From the cell containing the given text, extract its center point as [X, Y] coordinate. 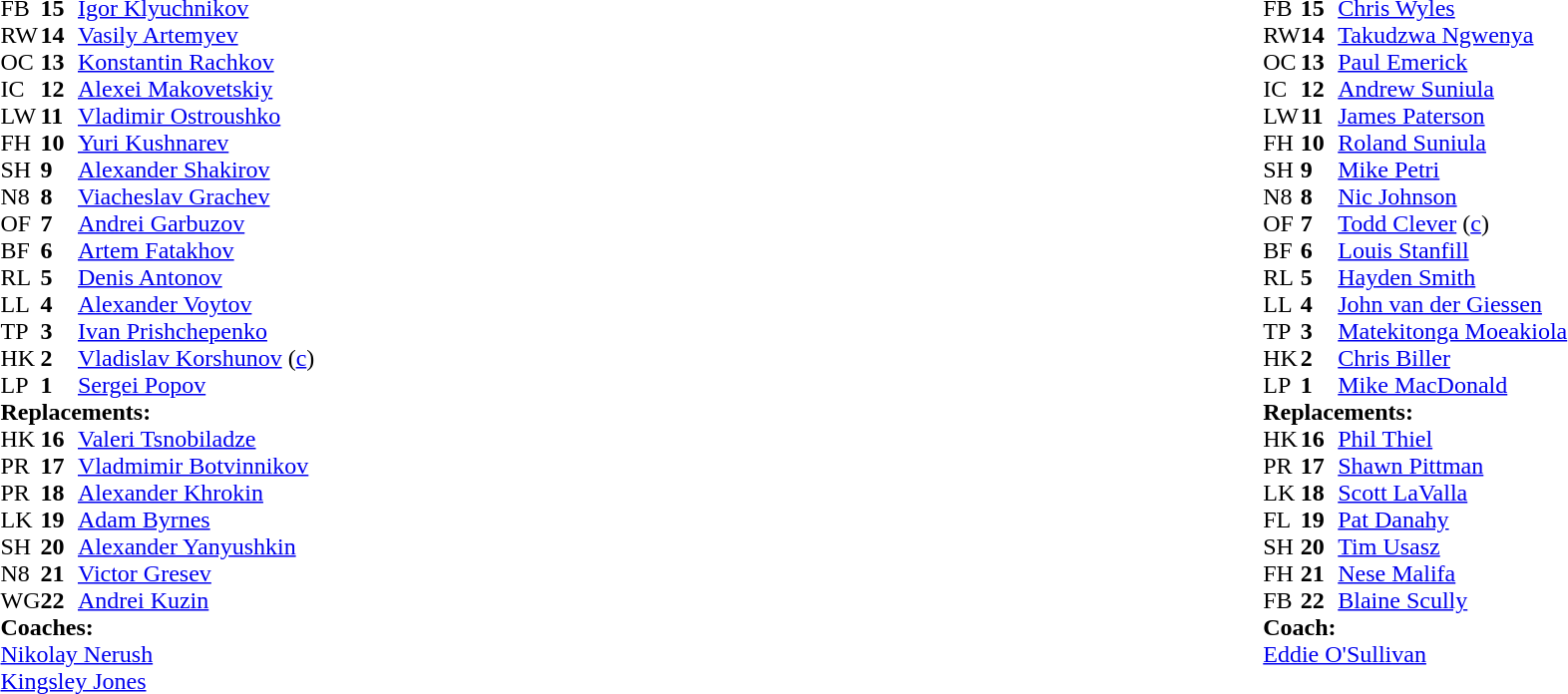
Coaches: [158, 628]
Artem Fatakhov [196, 251]
Mike Petri [1452, 170]
Konstantin Rachkov [196, 62]
Ivan Prishchepenko [196, 331]
Andrei Kuzin [196, 600]
Scott LaValla [1452, 493]
Alexander Khrokin [196, 493]
WG [20, 600]
Andrew Suniula [1452, 90]
Phil Thiel [1452, 439]
Vladimir Ostroushko [196, 116]
Alexander Shakirov [196, 170]
Vladmimir Botvinnikov [196, 467]
Coach: [1414, 628]
Eddie O'Sullivan [1414, 654]
FL [1282, 520]
Shawn Pittman [1452, 467]
Nese Malifa [1452, 574]
Nikolay Nerush Kingsley Jones [158, 667]
Pat Danahy [1452, 520]
James Paterson [1452, 116]
Yuri Kushnarev [196, 144]
Alexei Makovetskiy [196, 90]
Matekitonga Moeakiola [1452, 331]
Mike MacDonald [1452, 385]
FB [1282, 600]
Todd Clever (c) [1452, 223]
Sergei Popov [196, 385]
Roland Suniula [1452, 144]
Andrei Garbuzov [196, 223]
Blaine Scully [1452, 600]
Victor Gresev [196, 574]
Hayden Smith [1452, 277]
Viacheslav Grachev [196, 197]
Vladislav Korshunov (c) [196, 359]
Alexander Yanyushkin [196, 546]
Chris Biller [1452, 359]
Paul Emerick [1452, 62]
Alexander Voytov [196, 305]
Adam Byrnes [196, 520]
Vasily Artemyev [196, 36]
Nic Johnson [1452, 197]
Tim Usasz [1452, 546]
Valeri Tsnobiladze [196, 439]
Takudzwa Ngwenya [1452, 36]
Denis Antonov [196, 277]
Louis Stanfill [1452, 251]
John van der Giessen [1452, 305]
